Locate the cell with the specified text and output its [X, Y] center coordinate. 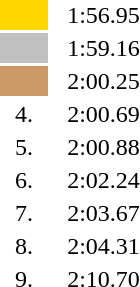
6. [24, 180]
8. [24, 246]
5. [24, 147]
7. [24, 213]
4. [24, 114]
